Provide the [x, y] coordinate of the cell's center where the given text is located.  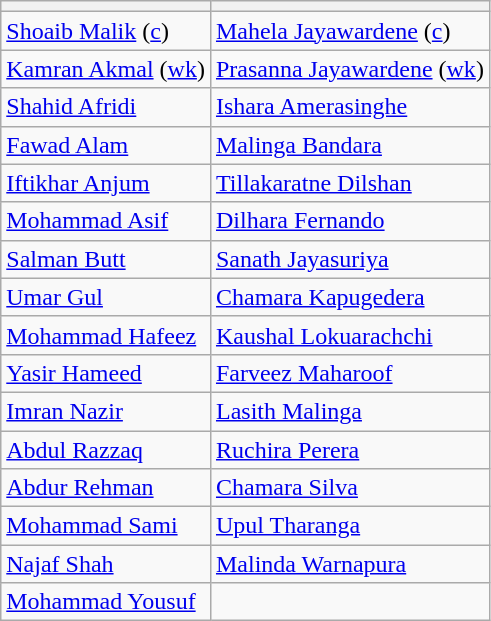
Yasir Hameed [106, 373]
Prasanna Jayawardene (wk) [350, 69]
Lasith Malinga [350, 411]
Chamara Kapugedera [350, 297]
Abdur Rehman [106, 488]
Mahela Jayawardene (c) [350, 31]
Malinda Warnapura [350, 564]
Chamara Silva [350, 488]
Ruchira Perera [350, 449]
Kaushal Lokuarachchi [350, 335]
Upul Tharanga [350, 526]
Sanath Jayasuriya [350, 259]
Ishara Amerasinghe [350, 107]
Dilhara Fernando [350, 221]
Najaf Shah [106, 564]
Imran Nazir [106, 411]
Malinga Bandara [350, 145]
Tillakaratne Dilshan [350, 183]
Iftikhar Anjum [106, 183]
Mohammad Yousuf [106, 602]
Salman Butt [106, 259]
Farveez Maharoof [350, 373]
Shahid Afridi [106, 107]
Umar Gul [106, 297]
Kamran Akmal (wk) [106, 69]
Shoaib Malik (c) [106, 31]
Mohammad Sami [106, 526]
Fawad Alam [106, 145]
Mohammad Asif [106, 221]
Mohammad Hafeez [106, 335]
Abdul Razzaq [106, 449]
